Return [x, y] of the center of cell containing provided text 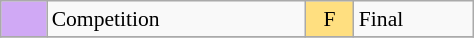
Final [414, 19]
Competition [176, 19]
F [330, 19]
